Identify which cell holds the provided text, then report its (x, y) central coordinate. 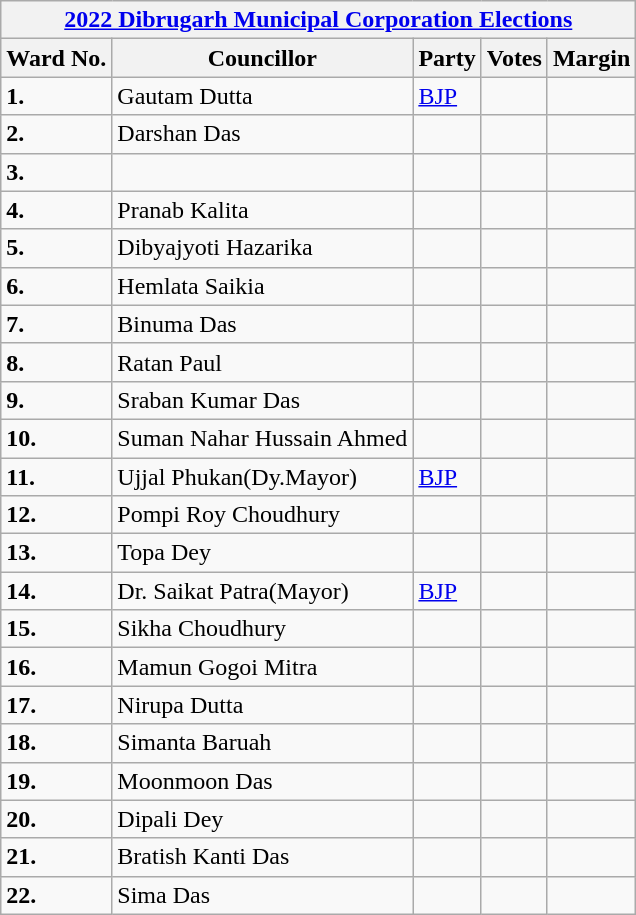
Party (447, 58)
20. (56, 819)
22. (56, 895)
Sraban Kumar Das (262, 400)
Bratish Kanti Das (262, 857)
Hemlata Saikia (262, 286)
11. (56, 477)
9. (56, 400)
Margin (591, 58)
21. (56, 857)
Suman Nahar Hussain Ahmed (262, 438)
Moonmoon Das (262, 781)
Mamun Gogoi Mitra (262, 667)
3. (56, 172)
4. (56, 210)
13. (56, 553)
Dibyajyoti Hazarika (262, 248)
5. (56, 248)
Simanta Baruah (262, 743)
Councillor (262, 58)
2022 Dibrugarh Municipal Corporation Elections (318, 20)
19. (56, 781)
Binuma Das (262, 324)
Ward No. (56, 58)
6. (56, 286)
Ujjal Phukan(Dy.Mayor) (262, 477)
Sima Das (262, 895)
16. (56, 667)
17. (56, 705)
Dipali Dey (262, 819)
15. (56, 629)
8. (56, 362)
Votes (514, 58)
Sikha Choudhury (262, 629)
Pranab Kalita (262, 210)
Nirupa Dutta (262, 705)
1. (56, 96)
Ratan Paul (262, 362)
7. (56, 324)
Topa Dey (262, 553)
10. (56, 438)
14. (56, 591)
2. (56, 134)
18. (56, 743)
Darshan Das (262, 134)
Pompi Roy Choudhury (262, 515)
12. (56, 515)
Gautam Dutta (262, 96)
Dr. Saikat Patra(Mayor) (262, 591)
